From the cell containing the given text, extract its center point as [x, y] coordinate. 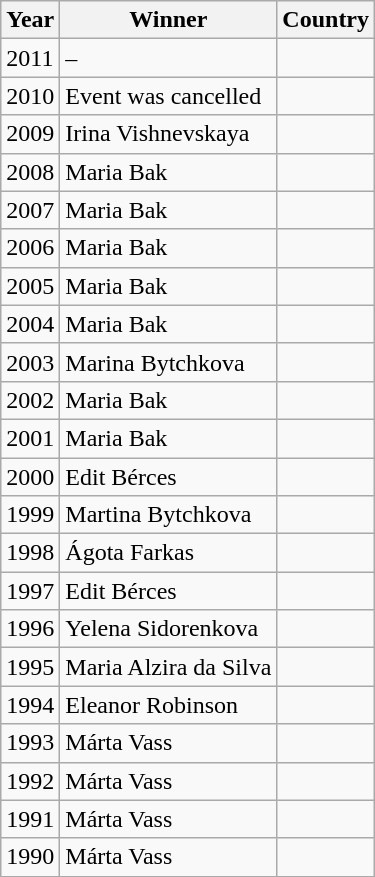
2007 [30, 210]
2006 [30, 248]
Marina Bytchkova [168, 362]
2005 [30, 286]
Event was cancelled [168, 96]
1994 [30, 705]
– [168, 58]
Country [326, 20]
Ágota Farkas [168, 553]
2004 [30, 324]
2001 [30, 438]
1995 [30, 667]
1996 [30, 629]
1991 [30, 819]
2008 [30, 172]
2002 [30, 400]
1992 [30, 781]
Maria Alzira da Silva [168, 667]
2011 [30, 58]
1990 [30, 857]
Winner [168, 20]
2000 [30, 477]
Year [30, 20]
2009 [30, 134]
1999 [30, 515]
Irina Vishnevskaya [168, 134]
1993 [30, 743]
Yelena Sidorenkova [168, 629]
Eleanor Robinson [168, 705]
2010 [30, 96]
2003 [30, 362]
1998 [30, 553]
Martina Bytchkova [168, 515]
1997 [30, 591]
